Return (X, Y) of the center of cell containing provided text 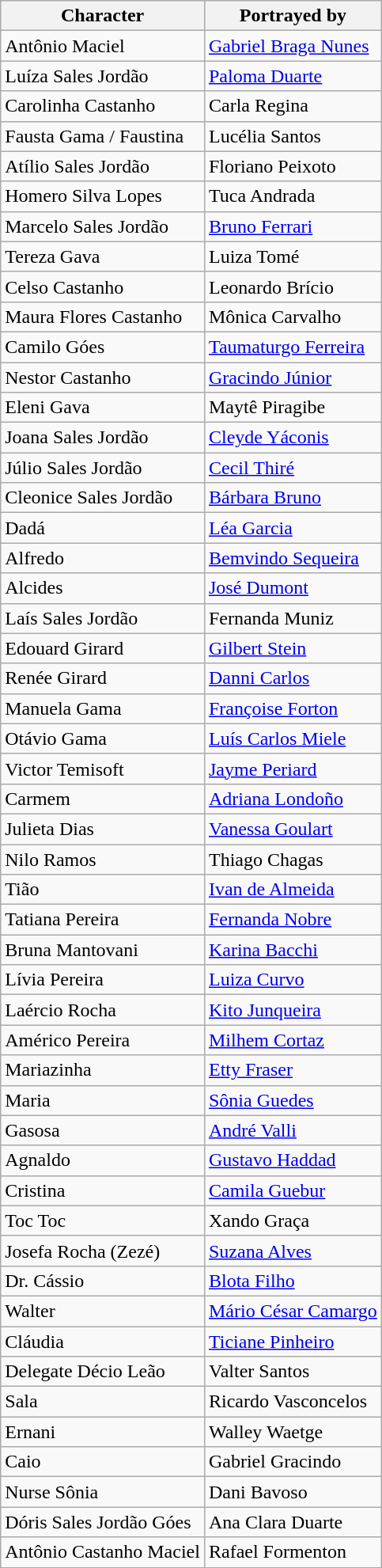
Ernani (103, 1432)
Walter (103, 1311)
Julieta Dias (103, 829)
Nestor Castanho (103, 378)
Delegate Décio Leão (103, 1372)
Nilo Ramos (103, 859)
Jayme Periard (293, 769)
Alfredo (103, 558)
Caio (103, 1462)
Ticiane Pinheiro (293, 1342)
Cleyde Yáconis (293, 438)
Suzana Alves (293, 1251)
Tião (103, 890)
Dani Bavoso (293, 1492)
Homero Silva Lopes (103, 196)
Otávio Gama (103, 738)
Maytê Piragibe (293, 408)
Tatiana Pereira (103, 920)
Cleonice Sales Jordão (103, 498)
Bemvindo Sequeira (293, 558)
Gabriel Braga Nunes (293, 46)
Fernanda Muniz (293, 618)
Manuela Gama (103, 708)
Cláudia (103, 1342)
Antônio Castanho Maciel (103, 1552)
Tuca Andrada (293, 196)
Sala (103, 1402)
Josefa Rocha (Zezé) (103, 1251)
Paloma Duarte (293, 76)
Ivan de Almeida (293, 890)
Danni Carlos (293, 678)
Camila Guebur (293, 1190)
Agnaldo (103, 1160)
Dadá (103, 528)
Gilbert Stein (293, 648)
Carolinha Castanho (103, 106)
Cristina (103, 1190)
Eleni Gava (103, 408)
Xando Graça (293, 1221)
Valter Santos (293, 1372)
Françoise Forton (293, 708)
Camilo Góes (103, 347)
Thiago Chagas (293, 859)
Carla Regina (293, 106)
Joana Sales Jordão (103, 438)
Rafael Formenton (293, 1552)
Fernanda Nobre (293, 920)
Bárbara Bruno (293, 498)
Character (103, 16)
Portrayed by (293, 16)
Laís Sales Jordão (103, 618)
Gustavo Haddad (293, 1160)
Walley Waetge (293, 1432)
Blota Filho (293, 1281)
Celso Castanho (103, 287)
Adriana Londoño (293, 799)
Renée Girard (103, 678)
Gracindo Júnior (293, 378)
Fausta Gama / Faustina (103, 136)
Ricardo Vasconcelos (293, 1402)
Dr. Cássio (103, 1281)
Gasosa (103, 1130)
Lívia Pereira (103, 980)
Atílio Sales Jordão (103, 166)
Toc Toc (103, 1221)
Edouard Girard (103, 648)
Américo Pereira (103, 1040)
Marcelo Sales Jordão (103, 226)
Maria (103, 1100)
Mariazinha (103, 1070)
Kito Junqueira (293, 1010)
Victor Temisoft (103, 769)
José Dumont (293, 588)
Antônio Maciel (103, 46)
Floriano Peixoto (293, 166)
Carmem (103, 799)
Vanessa Goulart (293, 829)
Léa Garcia (293, 528)
Alcides (103, 588)
Tereza Gava (103, 256)
Mário César Camargo (293, 1311)
Gabriel Gracindo (293, 1462)
Júlio Sales Jordão (103, 468)
Mônica Carvalho (293, 317)
Bruna Mantovani (103, 950)
Sônia Guedes (293, 1100)
Luíza Sales Jordão (103, 76)
Dóris Sales Jordão Góes (103, 1522)
Nurse Sônia (103, 1492)
Karina Bacchi (293, 950)
Luiza Tomé (293, 256)
Ana Clara Duarte (293, 1522)
Etty Fraser (293, 1070)
Leonardo Brício (293, 287)
Maura Flores Castanho (103, 317)
Luís Carlos Miele (293, 738)
Bruno Ferrari (293, 226)
Laércio Rocha (103, 1010)
Taumaturgo Ferreira (293, 347)
Cecil Thiré (293, 468)
Luiza Curvo (293, 980)
Milhem Cortaz (293, 1040)
Lucélia Santos (293, 136)
André Valli (293, 1130)
